Search for the cell housing the specified text and yield its [x, y] center coordinate. 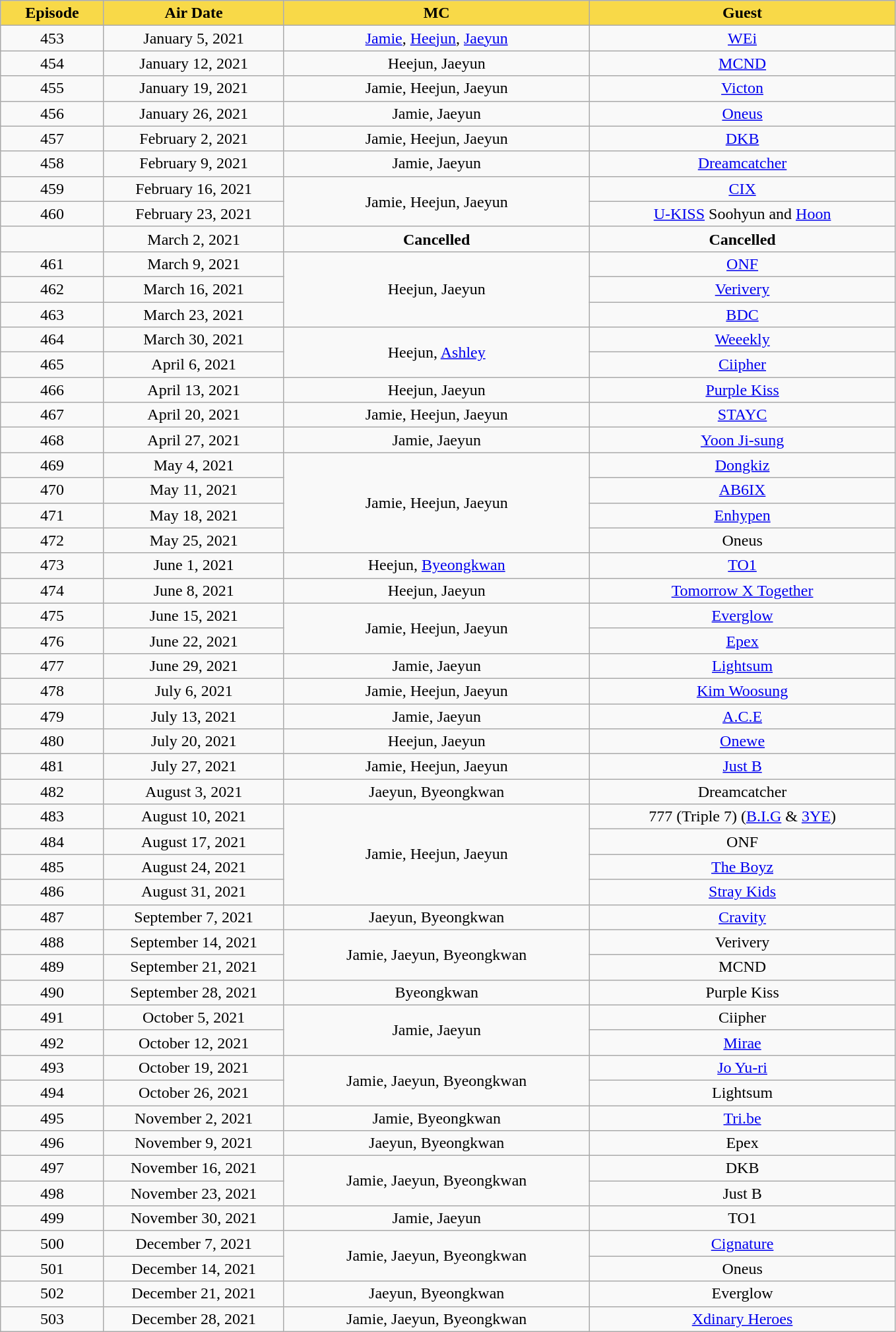
471 [53, 515]
July 6, 2021 [194, 691]
488 [53, 942]
August 10, 2021 [194, 817]
January 12, 2021 [194, 63]
July 27, 2021 [194, 767]
503 [53, 1319]
490 [53, 992]
BDC [742, 315]
November 30, 2021 [194, 1219]
500 [53, 1244]
Episode [53, 13]
Jo Yu-ri [742, 1067]
December 7, 2021 [194, 1244]
August 24, 2021 [194, 867]
February 2, 2021 [194, 139]
Byeongkwan [437, 992]
459 [53, 189]
The Boyz [742, 867]
777 (Triple 7) (B.I.G & 3YE) [742, 817]
Cravity [742, 917]
MC [437, 13]
December 14, 2021 [194, 1269]
Enhypen [742, 515]
470 [53, 490]
477 [53, 666]
496 [53, 1143]
Mirae [742, 1042]
March 30, 2021 [194, 340]
November 9, 2021 [194, 1143]
Cignature [742, 1244]
454 [53, 63]
Tomorrow X Together [742, 590]
March 16, 2021 [194, 289]
May 25, 2021 [194, 540]
October 26, 2021 [194, 1093]
September 21, 2021 [194, 967]
July 13, 2021 [194, 716]
February 9, 2021 [194, 164]
456 [53, 113]
472 [53, 540]
April 20, 2021 [194, 415]
461 [53, 264]
475 [53, 616]
September 28, 2021 [194, 992]
495 [53, 1118]
September 14, 2021 [194, 942]
483 [53, 817]
Guest [742, 13]
November 2, 2021 [194, 1118]
A.C.E [742, 716]
469 [53, 465]
478 [53, 691]
Heejun, Ashley [437, 352]
Heejun, Byeongkwan [437, 565]
September 7, 2021 [194, 917]
January 26, 2021 [194, 113]
April 6, 2021 [194, 365]
August 17, 2021 [194, 842]
August 31, 2021 [194, 892]
January 5, 2021 [194, 38]
497 [53, 1168]
487 [53, 917]
Kim Woosung [742, 691]
457 [53, 139]
CIX [742, 189]
Dongkiz [742, 465]
491 [53, 1017]
Weeekly [742, 340]
May 18, 2021 [194, 515]
January 19, 2021 [194, 88]
August 3, 2021 [194, 792]
479 [53, 716]
455 [53, 88]
482 [53, 792]
484 [53, 842]
Onewe [742, 742]
Tri.be [742, 1118]
453 [53, 38]
June 22, 2021 [194, 641]
473 [53, 565]
467 [53, 415]
Victon [742, 88]
June 1, 2021 [194, 565]
November 23, 2021 [194, 1193]
Jamie, Byeongkwan [437, 1118]
April 27, 2021 [194, 440]
498 [53, 1193]
460 [53, 214]
July 20, 2021 [194, 742]
February 16, 2021 [194, 189]
485 [53, 867]
474 [53, 590]
March 23, 2021 [194, 315]
October 5, 2021 [194, 1017]
486 [53, 892]
465 [53, 365]
March 2, 2021 [194, 239]
AB6IX [742, 490]
493 [53, 1067]
494 [53, 1093]
Air Date [194, 13]
Xdinary Heroes [742, 1319]
February 23, 2021 [194, 214]
June 8, 2021 [194, 590]
499 [53, 1219]
December 21, 2021 [194, 1294]
476 [53, 641]
WEi [742, 38]
May 11, 2021 [194, 490]
October 12, 2021 [194, 1042]
March 9, 2021 [194, 264]
462 [53, 289]
STAYC [742, 415]
December 28, 2021 [194, 1319]
502 [53, 1294]
489 [53, 967]
466 [53, 390]
May 4, 2021 [194, 465]
U-KISS Soohyun and Hoon [742, 214]
Yoon Ji-sung [742, 440]
481 [53, 767]
464 [53, 340]
492 [53, 1042]
April 13, 2021 [194, 390]
June 15, 2021 [194, 616]
Stray Kids [742, 892]
480 [53, 742]
463 [53, 315]
458 [53, 164]
501 [53, 1269]
October 19, 2021 [194, 1067]
November 16, 2021 [194, 1168]
468 [53, 440]
June 29, 2021 [194, 666]
